Scan for the cell matching the given text and deliver its (X, Y) coordinate at center. 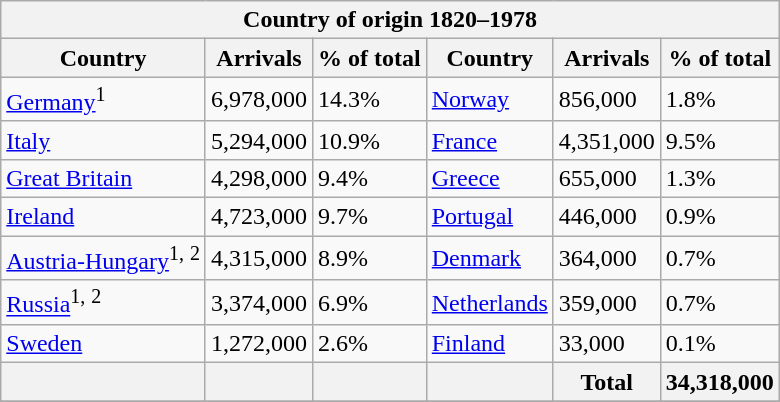
Portugal (490, 217)
Russia1, 2 (104, 302)
Great Britain (104, 178)
856,000 (606, 100)
364,000 (606, 258)
1.8% (720, 100)
4,298,000 (258, 178)
6,978,000 (258, 100)
9.5% (720, 140)
446,000 (606, 217)
Greece (490, 178)
9.4% (370, 178)
655,000 (606, 178)
4,351,000 (606, 140)
9.7% (370, 217)
5,294,000 (258, 140)
Denmark (490, 258)
1.3% (720, 178)
0.1% (720, 344)
Italy (104, 140)
Ireland (104, 217)
Sweden (104, 344)
0.9% (720, 217)
33,000 (606, 344)
1,272,000 (258, 344)
France (490, 140)
Total (606, 382)
34,318,000 (720, 382)
14.3% (370, 100)
Norway (490, 100)
4,315,000 (258, 258)
Country of origin 1820–1978 (390, 20)
6.9% (370, 302)
Finland (490, 344)
3,374,000 (258, 302)
Netherlands (490, 302)
4,723,000 (258, 217)
8.9% (370, 258)
359,000 (606, 302)
2.6% (370, 344)
10.9% (370, 140)
Austria-Hungary1, 2 (104, 258)
Germany1 (104, 100)
